From the cell containing the given text, extract its center point as [x, y] coordinate. 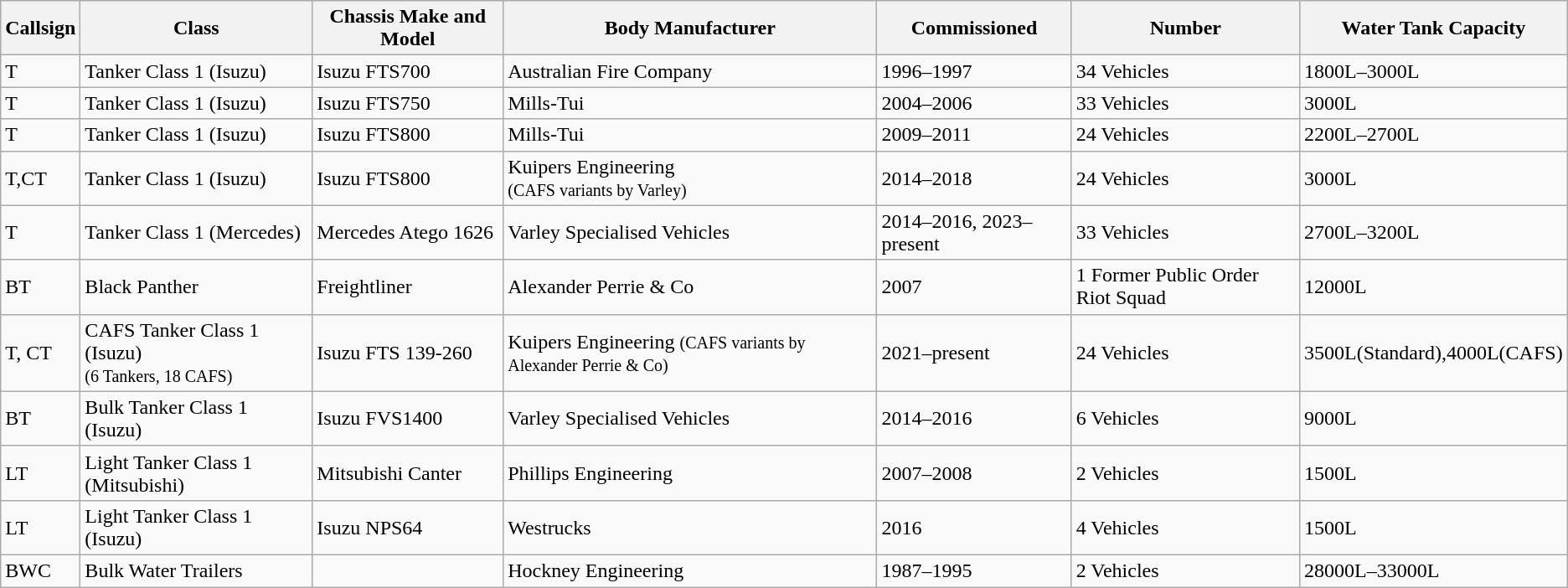
1996–1997 [974, 71]
9000L [1433, 419]
2021–present [974, 353]
Alexander Perrie & Co [690, 286]
Body Manufacturer [690, 28]
1 Former Public Order Riot Squad [1185, 286]
Australian Fire Company [690, 71]
CAFS Tanker Class 1 (Isuzu)(6 Tankers, 18 CAFS) [196, 353]
2014–2018 [974, 178]
Isuzu FTS 139-260 [408, 353]
Kuipers Engineering(CAFS variants by Varley) [690, 178]
2007 [974, 286]
Mercedes Atego 1626 [408, 233]
Callsign [40, 28]
1800L–3000L [1433, 71]
Light Tanker Class 1 (Mitsubishi) [196, 472]
Westrucks [690, 528]
Kuipers Engineering (CAFS variants by Alexander Perrie & Co) [690, 353]
Isuzu NPS64 [408, 528]
Hockney Engineering [690, 570]
Mitsubishi Canter [408, 472]
Freightliner [408, 286]
T,CT [40, 178]
Isuzu FTS750 [408, 103]
Light Tanker Class 1 (Isuzu) [196, 528]
34 Vehicles [1185, 71]
Tanker Class 1 (Mercedes) [196, 233]
2200L–2700L [1433, 135]
1987–1995 [974, 570]
12000L [1433, 286]
4 Vehicles [1185, 528]
3500L(Standard),4000L(CAFS) [1433, 353]
2014–2016 [974, 419]
2016 [974, 528]
Chassis Make and Model [408, 28]
Black Panther [196, 286]
2014–2016, 2023–present [974, 233]
2007–2008 [974, 472]
2009–2011 [974, 135]
Commissioned [974, 28]
T, CT [40, 353]
Phillips Engineering [690, 472]
28000L–33000L [1433, 570]
Water Tank Capacity [1433, 28]
6 Vehicles [1185, 419]
Class [196, 28]
Isuzu FVS1400 [408, 419]
2004–2006 [974, 103]
Bulk Tanker Class 1 (Isuzu) [196, 419]
Number [1185, 28]
Isuzu FTS700 [408, 71]
BWC [40, 570]
2700L–3200L [1433, 233]
Bulk Water Trailers [196, 570]
